Return [x, y] of the center of cell containing provided text 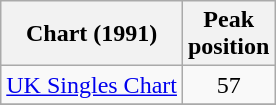
UK Singles Chart [92, 85]
Peakposition [228, 34]
57 [228, 85]
Chart (1991) [92, 34]
